Locate the cell with the specified text and output its (X, Y) center coordinate. 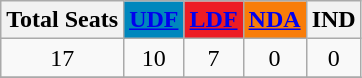
10 (154, 58)
17 (62, 58)
Total Seats (62, 20)
7 (214, 58)
IND (334, 20)
NDA (274, 20)
LDF (214, 20)
UDF (154, 20)
